Return the [x, y] coordinate for the center point of the cell that contains the specified text.  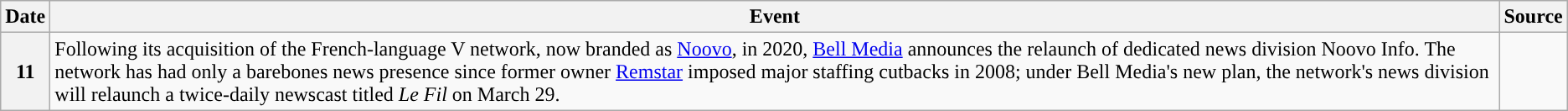
Date [25, 17]
Event [775, 17]
Source [1533, 17]
11 [25, 71]
